Capture the cell that displays the provided text and extract its (X, Y) central coordinate. 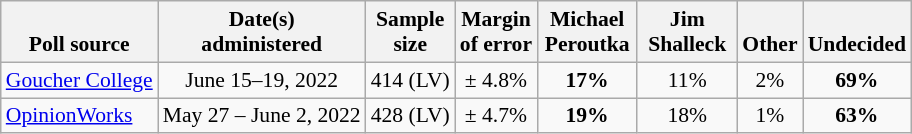
Undecided (857, 32)
63% (857, 116)
Samplesize (410, 32)
MichaelPeroutka (587, 32)
May 27 – June 2, 2022 (262, 116)
Poll source (80, 32)
JimShalleck (687, 32)
Marginof error (496, 32)
Date(s)administered (262, 32)
2% (770, 80)
OpinionWorks (80, 116)
414 (LV) (410, 80)
11% (687, 80)
19% (587, 116)
Other (770, 32)
69% (857, 80)
± 4.7% (496, 116)
18% (687, 116)
17% (587, 80)
1% (770, 116)
June 15–19, 2022 (262, 80)
Goucher College (80, 80)
428 (LV) (410, 116)
± 4.8% (496, 80)
